Locate the cell with the specified text and output its [x, y] center coordinate. 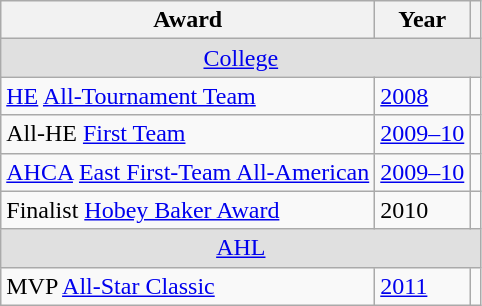
2011 [422, 286]
All-HE First Team [188, 134]
MVP All-Star Classic [188, 286]
Year [422, 20]
Award [188, 20]
AHCA East First-Team All-American [188, 172]
2010 [422, 210]
AHL [241, 248]
2008 [422, 96]
HE All-Tournament Team [188, 96]
College [241, 58]
Finalist Hobey Baker Award [188, 210]
